Determine the [x, y] coordinate at the center of the cell enclosing the given text.  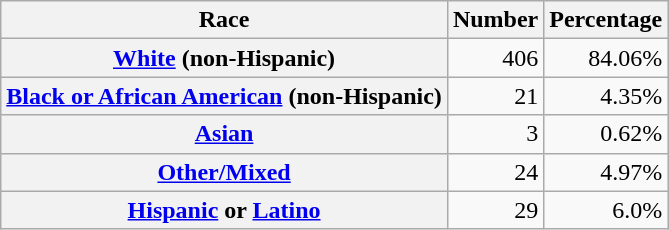
29 [495, 210]
24 [495, 172]
Percentage [606, 20]
Black or African American (non-Hispanic) [224, 96]
Other/Mixed [224, 172]
White (non-Hispanic) [224, 58]
3 [495, 134]
Race [224, 20]
6.0% [606, 210]
Number [495, 20]
4.35% [606, 96]
0.62% [606, 134]
406 [495, 58]
4.97% [606, 172]
Asian [224, 134]
Hispanic or Latino [224, 210]
21 [495, 96]
84.06% [606, 58]
